Provide the (x, y) coordinate of the cell's center where the given text is located.  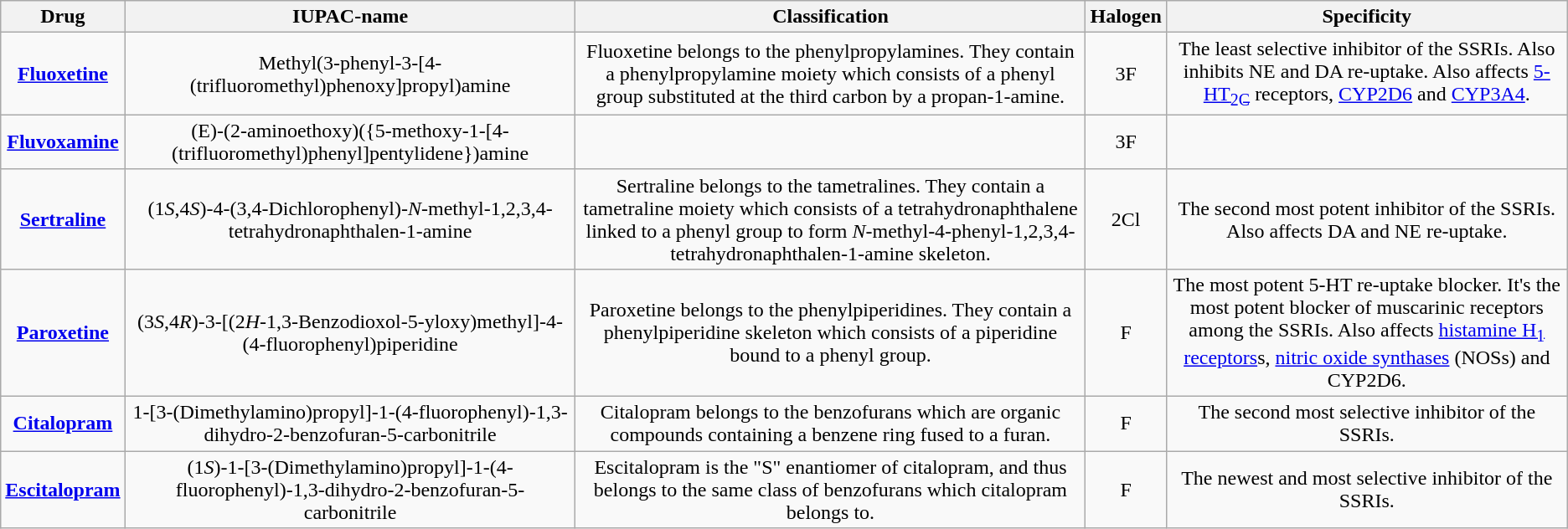
(1S)-1-[3-(Dimethylamino)propyl]-1-(4-fluorophenyl)-1,3-dihydro-2-benzofuran-5-carbonitrile (350, 490)
Paroxetine (63, 332)
(3S,4R)-3-[(2H-1,3-Benzodioxol-5-yloxy)methyl]-4-(4-fluorophenyl)piperidine (350, 332)
Halogen (1126, 17)
(1S,4S)-4-(3,4-Dichlorophenyl)-N-methyl-1,2,3,4-tetrahydronaphthalen-1-amine (350, 219)
Citalopram belongs to the benzofurans which are organic compounds containing a benzene ring fused to a furan. (831, 424)
Fluvoxamine (63, 142)
Classification (831, 17)
Fluoxetine (63, 74)
1-[3-(Dimethylamino)propyl]-1-(4-fluorophenyl)-1,3-dihydro-2-benzofuran-5-carbonitrile (350, 424)
The second most potent inhibitor of the SSRIs. Also affects DA and NE re-uptake. (1367, 219)
IUPAC-name (350, 17)
Specificity (1367, 17)
The second most selective inhibitor of the SSRIs. (1367, 424)
The newest and most selective inhibitor of the SSRIs. (1367, 490)
2Cl (1126, 219)
Citalopram (63, 424)
The least selective inhibitor of the SSRIs. Also inhibits NE and DA re-uptake. Also affects 5-HT2C receptors, CYP2D6 and CYP3A4. (1367, 74)
Methyl(3-phenyl-3-[4-(trifluoromethyl)phenoxy]propyl)amine (350, 74)
Escitalopram (63, 490)
Paroxetine belongs to the phenylpiperidines. They contain a phenylpiperidine skeleton which consists of a piperidine bound to a phenyl group. (831, 332)
(E)-(2-aminoethoxy)({5-methoxy-1-[4-(trifluoromethyl)phenyl]pentylidene})amine (350, 142)
Sertraline (63, 219)
Escitalopram is the "S" enantiomer of citalopram, and thus belongs to the same class of benzofurans which citalopram belongs to. (831, 490)
Drug (63, 17)
